Provide the (X, Y) coordinate of the cell's center where the given text is located.  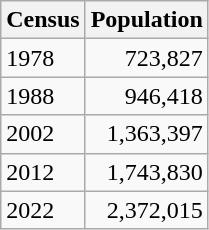
723,827 (146, 58)
2,372,015 (146, 210)
1,363,397 (146, 134)
2002 (43, 134)
1,743,830 (146, 172)
Population (146, 20)
1988 (43, 96)
946,418 (146, 96)
2022 (43, 210)
2012 (43, 172)
1978 (43, 58)
Census (43, 20)
